Capture the cell that displays the provided text and extract its [X, Y] central coordinate. 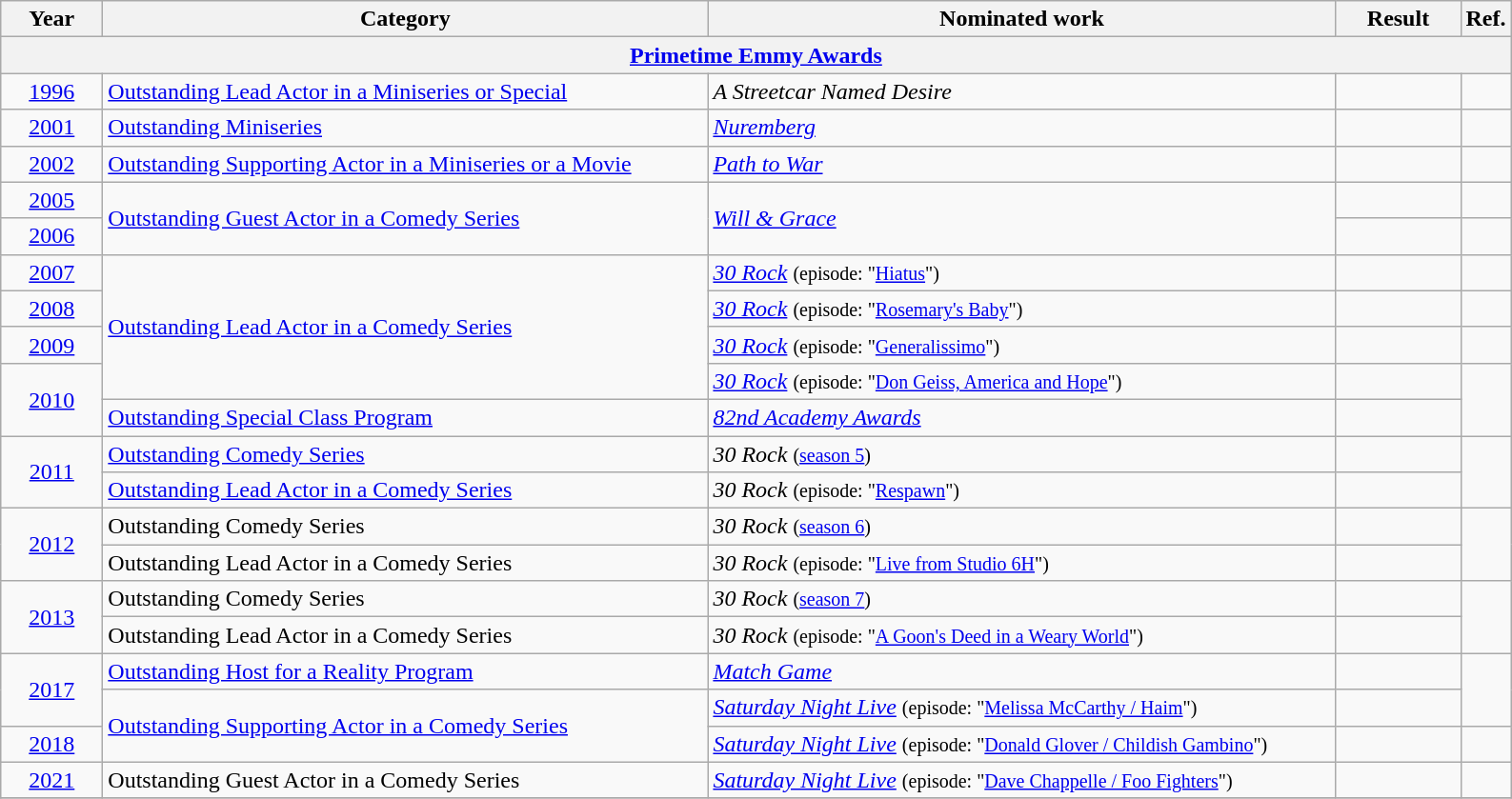
2011 [51, 472]
Will & Grace [1021, 218]
30 Rock (episode: "Don Geiss, America and Hope") [1021, 381]
2021 [51, 780]
Outstanding Special Class Program [406, 417]
Saturday Night Live (episode: "Dave Chappelle / Foo Fighters") [1021, 780]
Primetime Emmy Awards [756, 55]
2013 [51, 617]
Ref. [1486, 19]
2018 [51, 744]
2008 [51, 309]
30 Rock (episode: "A Goon's Deed in a Weary World") [1021, 635]
2012 [51, 545]
Path to War [1021, 164]
2001 [51, 128]
Nuremberg [1021, 128]
Saturday Night Live (episode: "Melissa McCarthy / Haim") [1021, 708]
82nd Academy Awards [1021, 417]
30 Rock (season 5) [1021, 454]
Result [1399, 19]
30 Rock (episode: "Respawn") [1021, 490]
Outstanding Miniseries [406, 128]
2006 [51, 236]
Outstanding Lead Actor in a Miniseries or Special [406, 91]
30 Rock (episode: "Rosemary's Baby") [1021, 309]
2005 [51, 200]
Year [51, 19]
Outstanding Supporting Actor in a Comedy Series [406, 726]
2010 [51, 399]
2007 [51, 272]
Match Game [1021, 671]
Outstanding Supporting Actor in a Miniseries or a Movie [406, 164]
2002 [51, 164]
Category [406, 19]
Saturday Night Live (episode: "Donald Glover / Childish Gambino") [1021, 744]
A Streetcar Named Desire [1021, 91]
30 Rock (season 7) [1021, 599]
30 Rock (episode: "Generalissimo") [1021, 345]
30 Rock (episode: "Hiatus") [1021, 272]
30 Rock (episode: "Live from Studio 6H") [1021, 563]
Nominated work [1021, 19]
2017 [51, 689]
1996 [51, 91]
30 Rock (season 6) [1021, 527]
Outstanding Host for a Reality Program [406, 671]
2009 [51, 345]
